Capture the cell that displays the provided text and extract its [x, y] central coordinate. 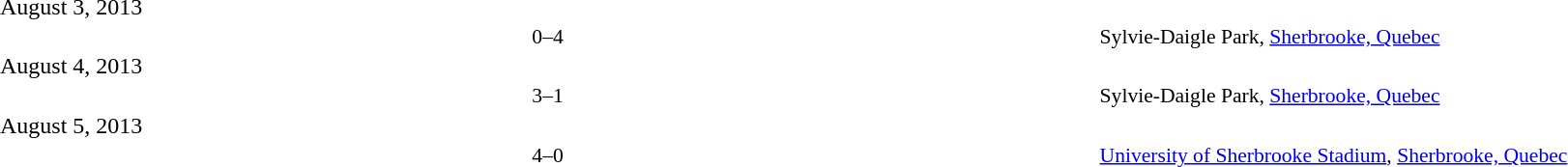
0–4 [547, 37]
3–1 [547, 96]
